For the text-containing cell, return its midpoint in [x, y] coordinate format. 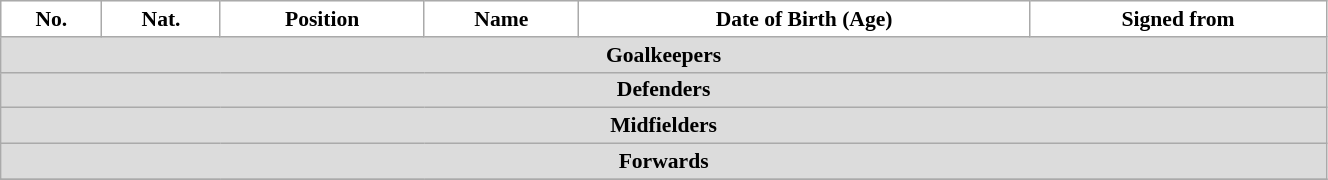
Position [322, 19]
Forwards [664, 162]
Signed from [1178, 19]
Defenders [664, 90]
Goalkeepers [664, 55]
Name [502, 19]
Nat. [161, 19]
Midfielders [664, 126]
Date of Birth (Age) [804, 19]
No. [52, 19]
